Return the (x, y) coordinate for the center point of the cell that contains the specified text.  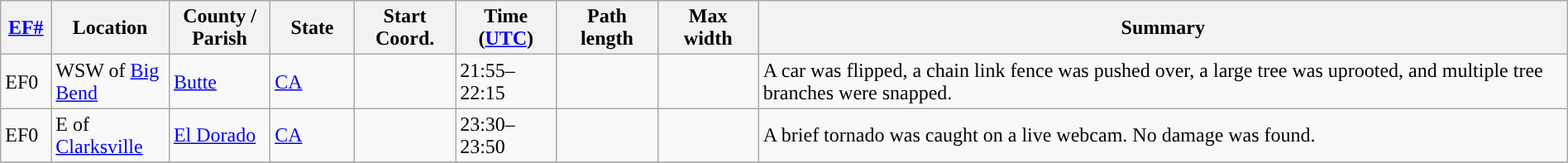
Start Coord. (404, 28)
Location (111, 28)
A brief tornado was caught on a live webcam. No damage was found. (1163, 136)
23:30–23:50 (506, 136)
County / Parish (219, 28)
Max width (708, 28)
A car was flipped, a chain link fence was pushed over, a large tree was uprooted, and multiple tree branches were snapped. (1163, 81)
Butte (219, 81)
WSW of Big Bend (111, 81)
21:55–22:15 (506, 81)
Summary (1163, 28)
E of Clarksville (111, 136)
Time (UTC) (506, 28)
El Dorado (219, 136)
EF# (26, 28)
State (313, 28)
Path length (607, 28)
